Locate the cell with the specified text and output its (X, Y) center coordinate. 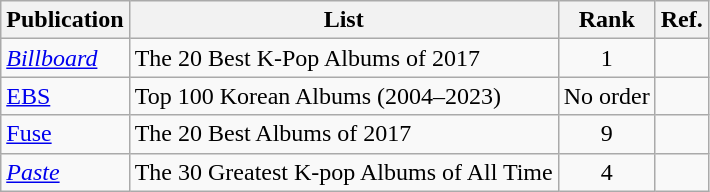
The 30 Greatest K-pop Albums of All Time (344, 172)
Rank (606, 20)
The 20 Best K-Pop Albums of 2017 (344, 58)
9 (606, 134)
Fuse (65, 134)
4 (606, 172)
Ref. (682, 20)
1 (606, 58)
Top 100 Korean Albums (2004–2023) (344, 96)
Billboard (65, 58)
EBS (65, 96)
No order (606, 96)
Paste (65, 172)
Publication (65, 20)
The 20 Best Albums of 2017 (344, 134)
List (344, 20)
